Scan for the cell matching the given text and deliver its [X, Y] coordinate at center. 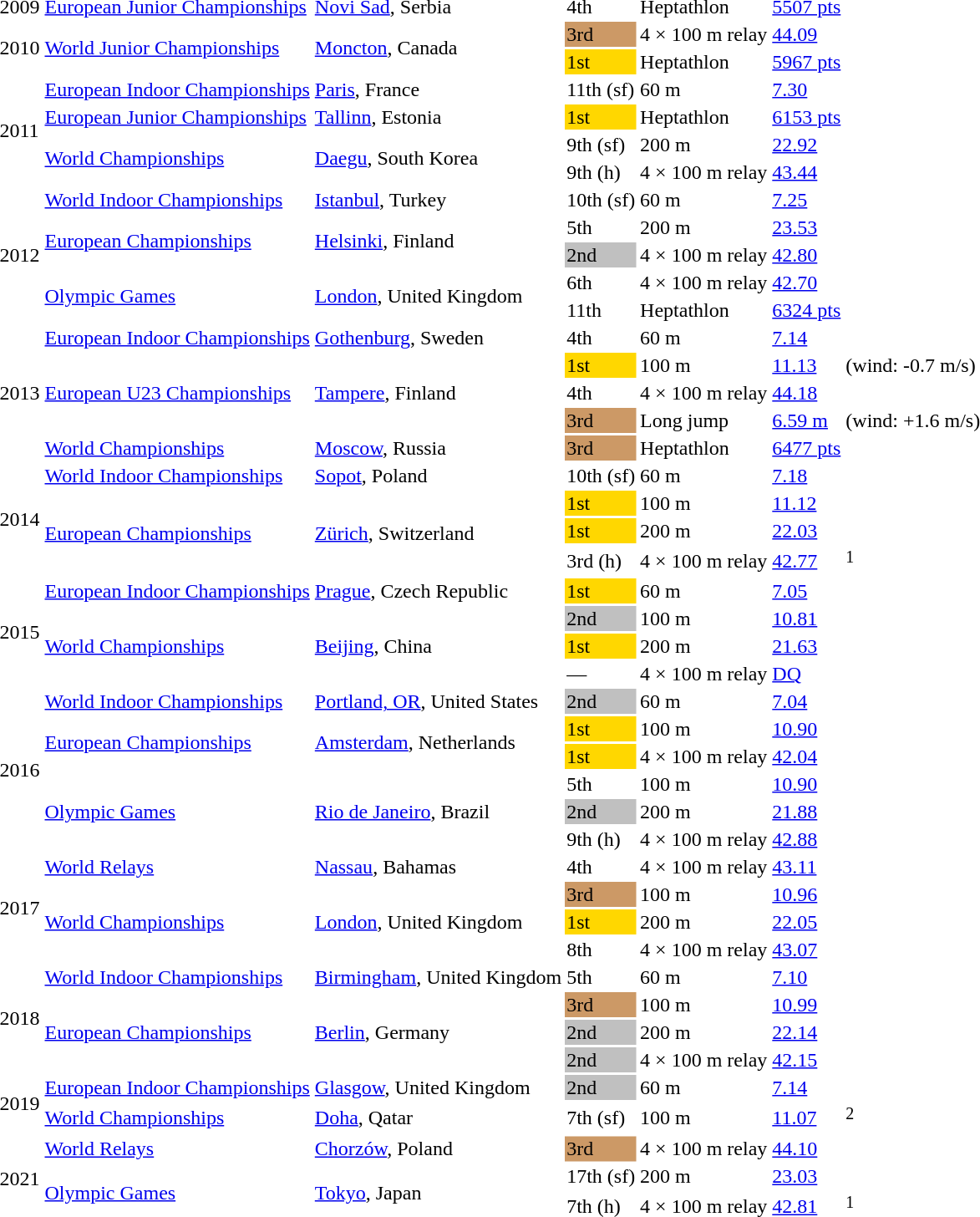
43.11 [807, 867]
9th (sf) [602, 145]
Gothenburg, Sweden [438, 338]
Sopot, Poland [438, 476]
Tampere, Finland [438, 393]
7.30 [807, 89]
22.14 [807, 1032]
Birmingham, United Kingdom [438, 977]
DQ [807, 674]
42.88 [807, 839]
43.07 [807, 950]
6477 pts [807, 448]
7th (sf) [602, 1118]
Nassau, Bahamas [438, 867]
11th [602, 310]
Helsinki, Finland [438, 241]
11.13 [807, 365]
8th [602, 950]
23.53 [807, 227]
43.44 [807, 172]
21.88 [807, 812]
23.03 [807, 1176]
7.04 [807, 701]
Zürich, Switzerland [438, 533]
11.12 [807, 503]
42.77 [807, 561]
Rio de Janeiro, Brazil [438, 812]
Glasgow, United Kingdom [438, 1087]
11.07 [807, 1118]
17th (sf) [602, 1176]
44.10 [807, 1148]
6324 pts [807, 310]
Amsterdam, Netherlands [438, 742]
Doha, Qatar [438, 1118]
10.81 [807, 619]
European U23 Championships [177, 393]
7.05 [807, 591]
42.04 [807, 756]
Chorzów, Poland [438, 1148]
21.63 [807, 646]
Moncton, Canada [438, 48]
42.15 [807, 1060]
7.25 [807, 200]
World Junior Championships [177, 48]
10.99 [807, 1005]
11th (sf) [602, 89]
— [602, 674]
Beijing, China [438, 646]
44.18 [807, 393]
Paris, France [438, 89]
42.80 [807, 255]
Daegu, South Korea [438, 159]
Prague, Czech Republic [438, 591]
Portland, OR, United States [438, 701]
7.18 [807, 476]
6th [602, 283]
3rd (h) [602, 561]
Berlin, Germany [438, 1032]
42.70 [807, 283]
Istanbul, Turkey [438, 200]
22.03 [807, 531]
22.05 [807, 922]
6153 pts [807, 117]
5967 pts [807, 62]
Long jump [703, 420]
6.59 m [807, 420]
10.96 [807, 894]
44.09 [807, 34]
European Junior Championships [177, 117]
22.92 [807, 145]
7.10 [807, 977]
Tallinn, Estonia [438, 117]
Moscow, Russia [438, 448]
